Output the [x, y] coordinate of the center of the cell containing the given text.  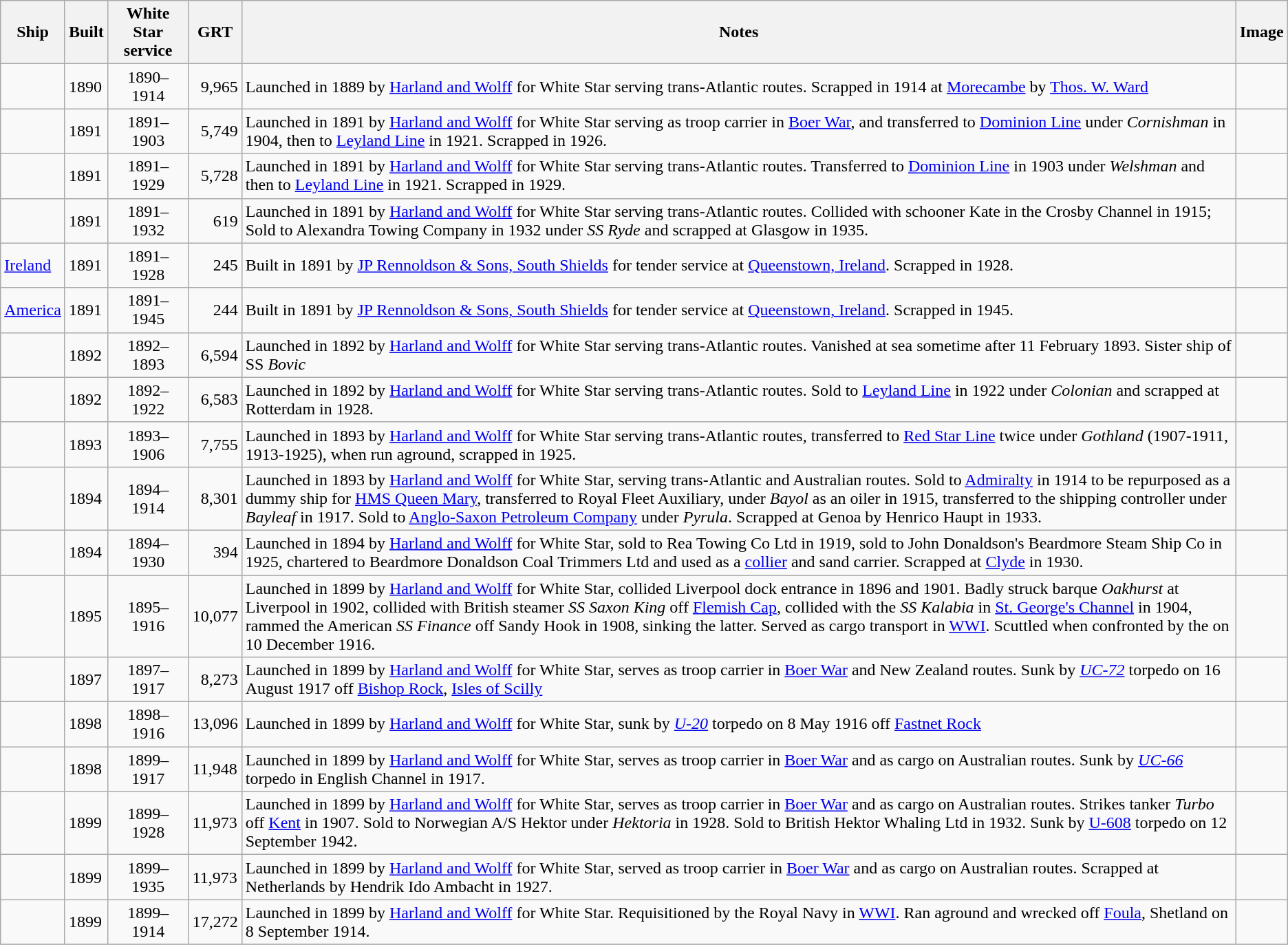
Launched in 1899 by Harland and Wolff for White Star, sunk by U-20 torpedo on 8 May 1916 off Fastnet Rock [739, 724]
Built in 1891 by JP Rennoldson & Sons, South Shields for tender service at Queenstown, Ireland. Scrapped in 1945. [739, 310]
5,749 [215, 131]
17,272 [215, 922]
619 [215, 220]
244 [215, 310]
1892–1893 [148, 355]
1891–1903 [148, 131]
1891–1928 [148, 266]
1892–1922 [148, 399]
1899–1928 [148, 823]
1894–1930 [148, 552]
5,728 [215, 176]
7,755 [215, 445]
1894–1914 [148, 498]
1893–1906 [148, 445]
245 [215, 266]
GRT [215, 32]
1895 [86, 617]
1890 [86, 87]
Launched in 1889 by Harland and Wolff for White Star serving trans-Atlantic routes. Scrapped in 1914 at Morecambe by Thos. W. Ward [739, 87]
11,948 [215, 769]
6,583 [215, 399]
1898–1916 [148, 724]
Ship [33, 32]
Built in 1891 by JP Rennoldson & Sons, South Shields for tender service at Queenstown, Ireland. Scrapped in 1928. [739, 266]
America [33, 310]
Image [1262, 32]
1890–1914 [148, 87]
6,594 [215, 355]
8,301 [215, 498]
Ireland [33, 266]
1899–1914 [148, 922]
1895–1916 [148, 617]
1899–1917 [148, 769]
Built [86, 32]
10,077 [215, 617]
9,965 [215, 87]
White Star service [148, 32]
Notes [739, 32]
1897 [86, 680]
13,096 [215, 724]
394 [215, 552]
1899–1935 [148, 877]
1891–1932 [148, 220]
8,273 [215, 680]
1897–1917 [148, 680]
1891–1945 [148, 310]
1893 [86, 445]
1891–1929 [148, 176]
